Locate the cell with the specified text and output its (X, Y) center coordinate. 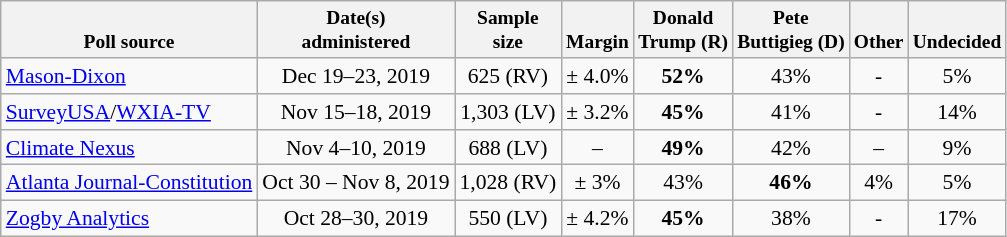
Other (878, 30)
Atlanta Journal-Constitution (130, 183)
± 4.0% (597, 76)
Nov 4–10, 2019 (356, 148)
Mason-Dixon (130, 76)
± 3% (597, 183)
42% (792, 148)
1,028 (RV) (508, 183)
688 (LV) (508, 148)
PeteButtigieg (D) (792, 30)
17% (957, 219)
41% (792, 112)
Poll source (130, 30)
Undecided (957, 30)
Samplesize (508, 30)
± 3.2% (597, 112)
550 (LV) (508, 219)
38% (792, 219)
1,303 (LV) (508, 112)
Climate Nexus (130, 148)
SurveyUSA/WXIA-TV (130, 112)
625 (RV) (508, 76)
Oct 28–30, 2019 (356, 219)
4% (878, 183)
52% (684, 76)
Zogby Analytics (130, 219)
Oct 30 – Nov 8, 2019 (356, 183)
Nov 15–18, 2019 (356, 112)
DonaldTrump (R) (684, 30)
Margin (597, 30)
14% (957, 112)
Dec 19–23, 2019 (356, 76)
9% (957, 148)
± 4.2% (597, 219)
49% (684, 148)
46% (792, 183)
Date(s)administered (356, 30)
